Search for the cell housing the specified text and yield its (X, Y) center coordinate. 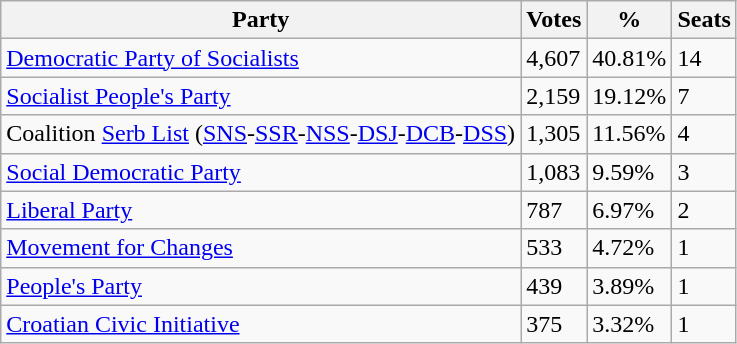
4,607 (554, 58)
14 (704, 58)
1,305 (554, 134)
Party (261, 20)
533 (554, 248)
Social Democratic Party (261, 172)
40.81% (630, 58)
6.97% (630, 210)
9.59% (630, 172)
Movement for Changes (261, 248)
1,083 (554, 172)
2 (704, 210)
7 (704, 96)
4 (704, 134)
4.72% (630, 248)
People's Party (261, 286)
% (630, 20)
Democratic Party of Socialists (261, 58)
3.89% (630, 286)
Seats (704, 20)
3 (704, 172)
2,159 (554, 96)
Coalition Serb List (SNS-SSR-NSS-DSJ-DCB-DSS) (261, 134)
Socialist People's Party (261, 96)
3.32% (630, 324)
19.12% (630, 96)
Votes (554, 20)
375 (554, 324)
11.56% (630, 134)
787 (554, 210)
Liberal Party (261, 210)
439 (554, 286)
Croatian Civic Initiative (261, 324)
